Identify which cell holds the provided text, then report its [X, Y] central coordinate. 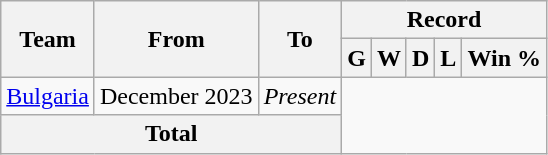
Win % [504, 58]
D [420, 58]
Team [48, 39]
Bulgaria [48, 96]
Total [172, 134]
L [448, 58]
W [388, 58]
December 2023 [176, 96]
To [300, 39]
G [357, 58]
From [176, 39]
Present [300, 96]
Record [444, 20]
